Determine the [X, Y] coordinate at the center of the cell enclosing the given text.  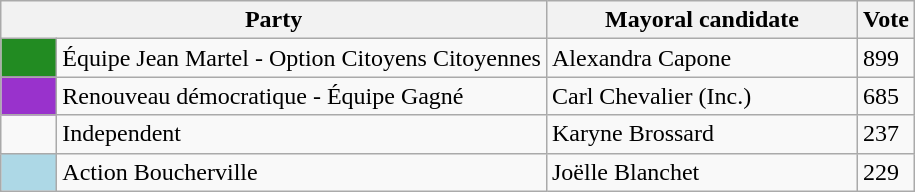
Joëlle Blanchet [702, 172]
Vote [886, 20]
Alexandra Capone [702, 58]
Party [274, 20]
237 [886, 134]
229 [886, 172]
Karyne Brossard [702, 134]
Action Boucherville [302, 172]
Independent [302, 134]
899 [886, 58]
Mayoral candidate [702, 20]
Carl Chevalier (Inc.) [702, 96]
Renouveau démocratique - Équipe Gagné [302, 96]
Équipe Jean Martel - Option Citoyens Citoyennes [302, 58]
685 [886, 96]
